Pinpoint the cell where the given text exists, returning its [X, Y] midpoint coordinate. 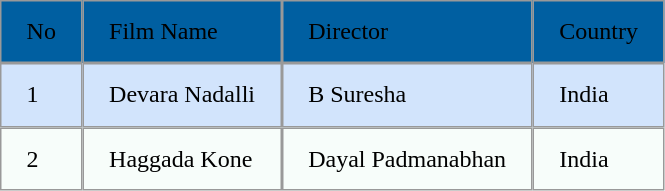
2 [41, 158]
Haggada Kone [182, 158]
Devara Nadalli [182, 94]
Film Name [182, 32]
Dayal Padmanabhan [408, 158]
1 [41, 94]
Director [408, 32]
Country [599, 32]
No [41, 32]
B Suresha [408, 94]
